Scan for the cell matching the given text and deliver its (X, Y) coordinate at center. 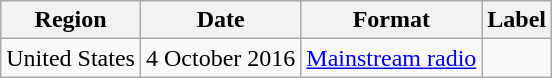
Date (220, 20)
Mainstream radio (392, 58)
Region (71, 20)
4 October 2016 (220, 58)
United States (71, 58)
Format (392, 20)
Label (517, 20)
